Provide the (x, y) coordinate of the cell's center where the given text is located.  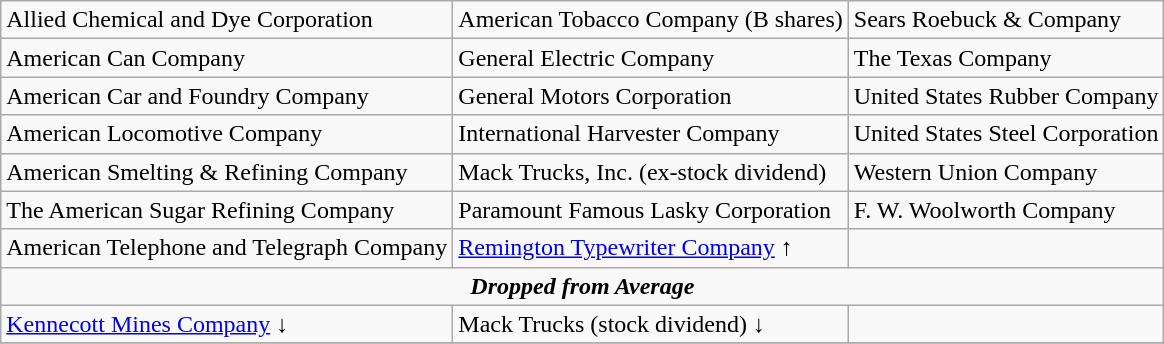
The American Sugar Refining Company (227, 210)
International Harvester Company (650, 134)
United States Steel Corporation (1006, 134)
Paramount Famous Lasky Corporation (650, 210)
American Telephone and Telegraph Company (227, 248)
United States Rubber Company (1006, 96)
Remington Typewriter Company ↑ (650, 248)
Mack Trucks, Inc. (ex-stock dividend) (650, 172)
The Texas Company (1006, 58)
Western Union Company (1006, 172)
Sears Roebuck & Company (1006, 20)
General Electric Company (650, 58)
Kennecott Mines Company ↓ (227, 324)
American Locomotive Company (227, 134)
American Tobacco Company (B shares) (650, 20)
American Can Company (227, 58)
Mack Trucks (stock dividend) ↓ (650, 324)
American Car and Foundry Company (227, 96)
Dropped from Average (582, 286)
American Smelting & Refining Company (227, 172)
F. W. Woolworth Company (1006, 210)
General Motors Corporation (650, 96)
Allied Chemical and Dye Corporation (227, 20)
